Return the (x, y) coordinate for the center point of the cell that contains the specified text.  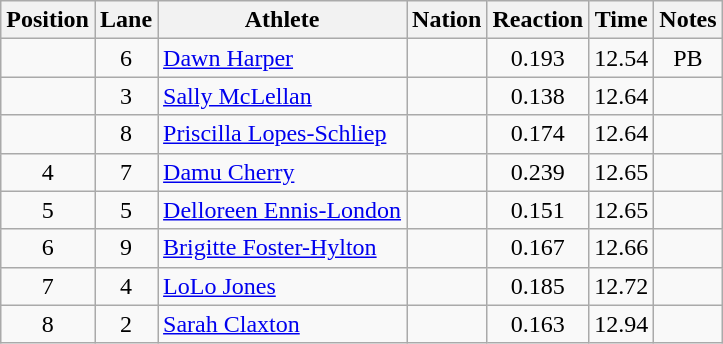
2 (126, 324)
0.174 (538, 134)
Brigitte Foster-Hylton (282, 248)
0.163 (538, 324)
Reaction (538, 20)
3 (126, 96)
12.72 (622, 286)
0.185 (538, 286)
Athlete (282, 20)
Nation (447, 20)
Delloreen Ennis-London (282, 210)
Lane (126, 20)
12.54 (622, 58)
Position (48, 20)
LoLo Jones (282, 286)
0.138 (538, 96)
0.239 (538, 172)
0.193 (538, 58)
Damu Cherry (282, 172)
PB (688, 58)
Notes (688, 20)
Priscilla Lopes-Schliep (282, 134)
Dawn Harper (282, 58)
Time (622, 20)
0.151 (538, 210)
12.66 (622, 248)
9 (126, 248)
Sally McLellan (282, 96)
Sarah Claxton (282, 324)
0.167 (538, 248)
12.94 (622, 324)
